Scan for the cell matching the given text and deliver its [X, Y] coordinate at center. 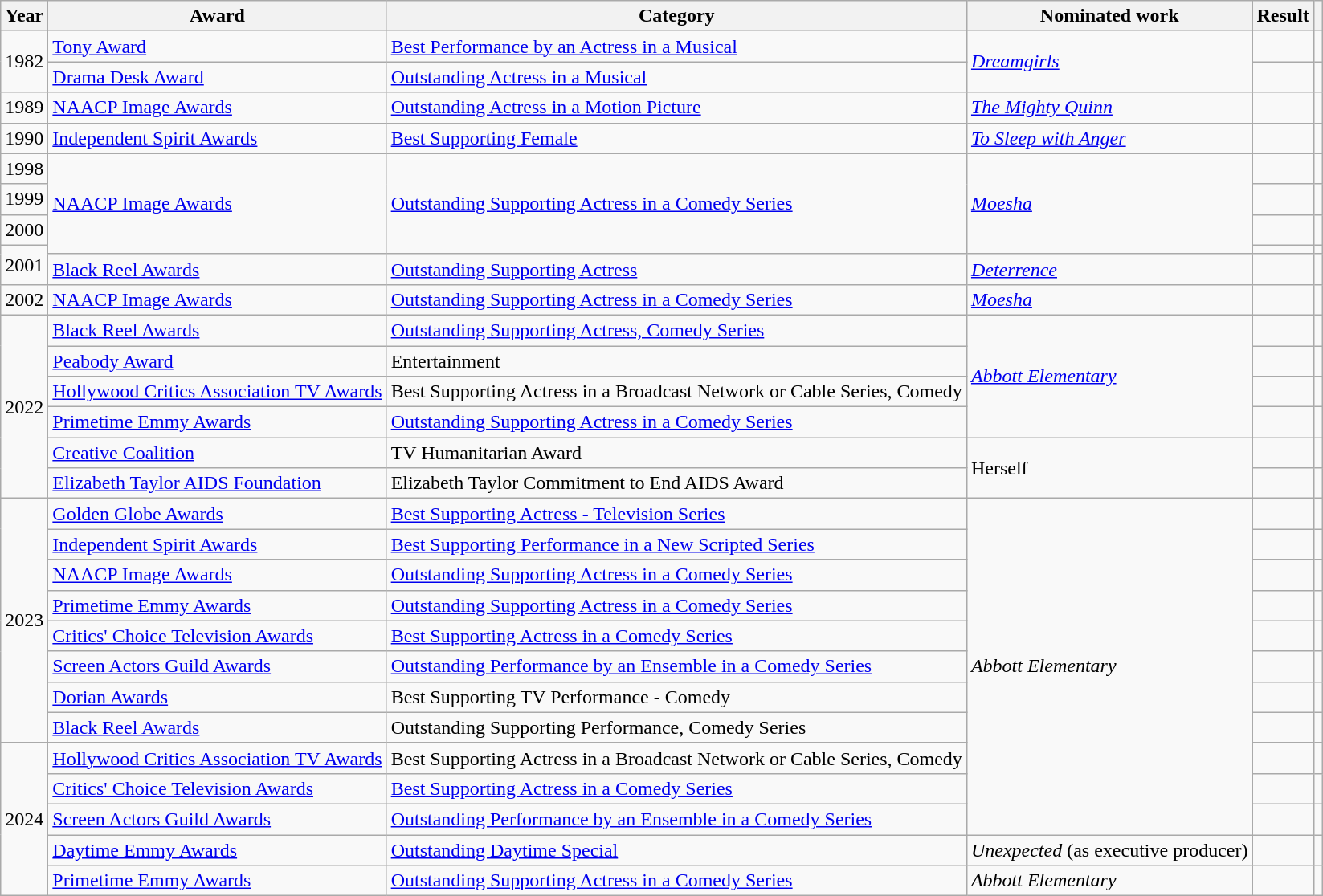
Best Supporting TV Performance - Comedy [676, 697]
Entertainment [676, 360]
Dreamgirls [1109, 62]
2000 [24, 230]
2022 [24, 406]
Award [217, 16]
Outstanding Actress in a Motion Picture [676, 108]
1999 [24, 199]
Best Supporting Actress - Television Series [676, 514]
Dorian Awards [217, 697]
Golden Globe Awards [217, 514]
2024 [24, 819]
Nominated work [1109, 16]
To Sleep with Anger [1109, 138]
2001 [24, 265]
Outstanding Supporting Actress [676, 269]
1990 [24, 138]
Outstanding Supporting Performance, Comedy Series [676, 727]
TV Humanitarian Award [676, 453]
Category [676, 16]
Best Supporting Female [676, 138]
Elizabeth Taylor AIDS Foundation [217, 483]
1998 [24, 169]
Outstanding Supporting Actress, Comedy Series [676, 330]
Best Performance by an Actress in a Musical [676, 47]
Herself [1109, 468]
Tony Award [217, 47]
Unexpected (as executive producer) [1109, 850]
Creative Coalition [217, 453]
1982 [24, 62]
The Mighty Quinn [1109, 108]
Elizabeth Taylor Commitment to End AIDS Award [676, 483]
Deterrence [1109, 269]
Peabody Award [217, 360]
Best Supporting Performance in a New Scripted Series [676, 544]
Drama Desk Award [217, 77]
2023 [24, 621]
Outstanding Actress in a Musical [676, 77]
2002 [24, 299]
Outstanding Daytime Special [676, 850]
1989 [24, 108]
Result [1283, 16]
Year [24, 16]
Daytime Emmy Awards [217, 850]
